For the text-containing cell, return its midpoint in [X, Y] coordinate format. 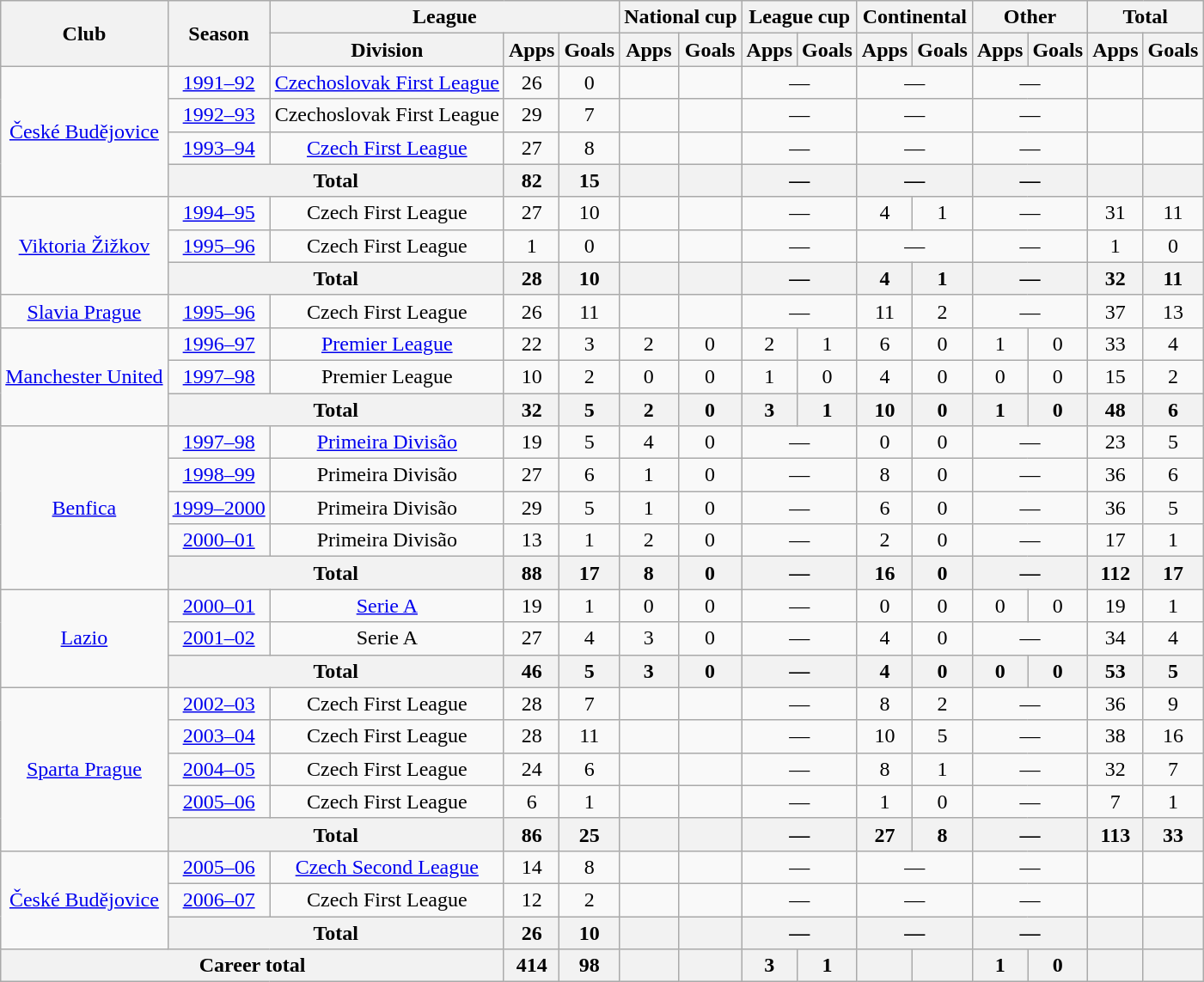
League [444, 17]
14 [531, 867]
Lazio [84, 638]
2006–07 [218, 900]
Sparta Prague [84, 769]
24 [531, 769]
Slavia Prague [84, 311]
National cup [681, 17]
Viktoria Žižkov [84, 246]
1994–95 [218, 213]
88 [531, 573]
2002–03 [218, 704]
113 [1115, 834]
Career total [253, 966]
Season [218, 34]
2003–04 [218, 736]
86 [531, 834]
2004–05 [218, 769]
1999–2000 [218, 508]
Czech Second League [387, 867]
Manchester United [84, 376]
League cup [799, 17]
46 [531, 671]
2001–02 [218, 638]
12 [531, 900]
1991–92 [218, 82]
37 [1115, 311]
Division [387, 50]
53 [1115, 671]
22 [531, 344]
82 [531, 180]
112 [1115, 573]
23 [1115, 442]
25 [590, 834]
1998–99 [218, 475]
414 [531, 966]
9 [1173, 704]
Other [1030, 17]
48 [1115, 410]
Club [84, 34]
Continental [914, 17]
1996–97 [218, 344]
Benfica [84, 508]
34 [1115, 638]
31 [1115, 213]
38 [1115, 736]
1992–93 [218, 115]
98 [590, 966]
1993–94 [218, 148]
